Provide the [x, y] coordinate of the cell's center where the given text is located.  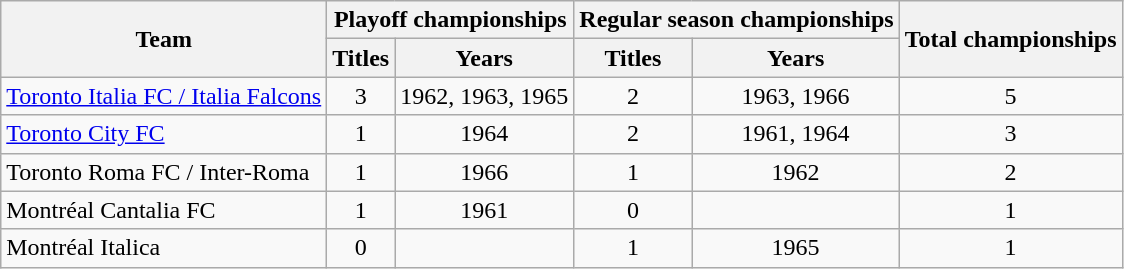
Toronto Roma FC / Inter-Roma [164, 172]
1962 [796, 172]
5 [1010, 96]
Toronto City FC [164, 134]
Playoff championships [450, 20]
Montréal Cantalia FC [164, 210]
Team [164, 39]
1965 [796, 248]
Toronto Italia FC / Italia Falcons [164, 96]
Montréal Italica [164, 248]
Total championships [1010, 39]
1961, 1964 [796, 134]
1962, 1963, 1965 [484, 96]
1961 [484, 210]
Regular season championships [736, 20]
1966 [484, 172]
1963, 1966 [796, 96]
1964 [484, 134]
